Capture the cell that displays the provided text and extract its [X, Y] central coordinate. 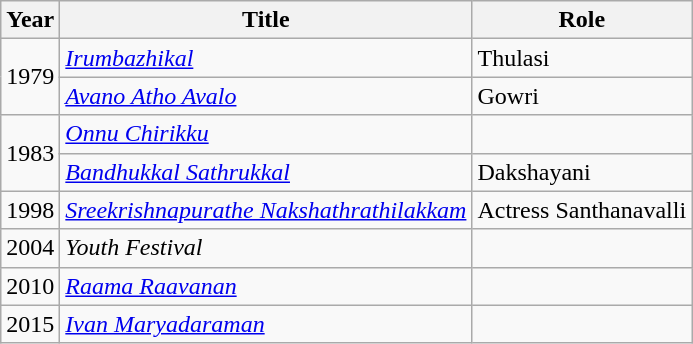
2015 [30, 324]
Actress Santhanavalli [582, 210]
Gowri [582, 96]
Role [582, 20]
Title [266, 20]
1983 [30, 153]
1998 [30, 210]
Dakshayani [582, 172]
Bandhukkal Sathrukkal [266, 172]
Youth Festival [266, 248]
Onnu Chirikku [266, 134]
Irumbazhikal [266, 58]
Avano Atho Avalo [266, 96]
Ivan Maryadaraman [266, 324]
Raama Raavanan [266, 286]
2004 [30, 248]
1979 [30, 77]
Sreekrishnapurathe Nakshathrathilakkam [266, 210]
2010 [30, 286]
Thulasi [582, 58]
Year [30, 20]
